Determine the [x, y] coordinate at the center of the cell enclosing the given text.  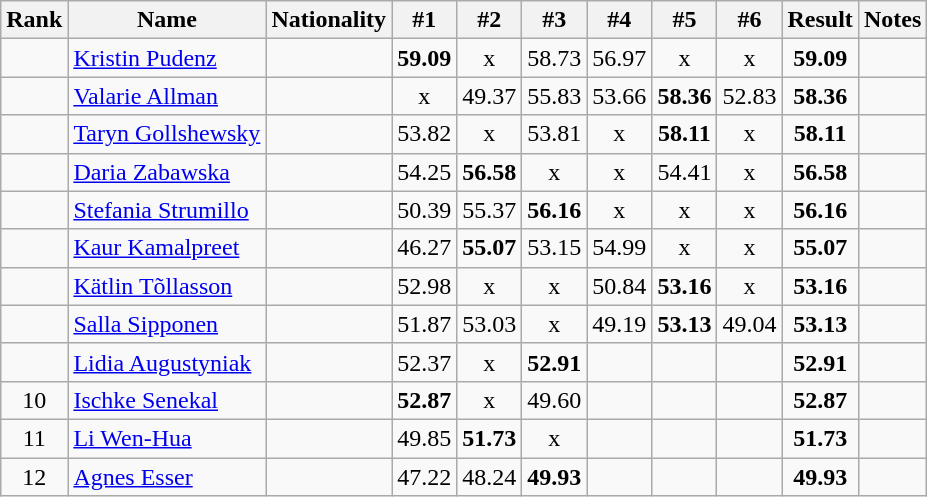
Result [820, 20]
Stefania Strumillo [167, 210]
54.25 [424, 172]
52.37 [424, 362]
55.37 [490, 210]
53.03 [490, 324]
Agnes Esser [167, 477]
Nationality [329, 20]
Li Wen-Hua [167, 438]
54.41 [684, 172]
#6 [750, 20]
Taryn Gollshewsky [167, 134]
50.39 [424, 210]
Valarie Allman [167, 96]
53.81 [554, 134]
55.83 [554, 96]
Salla Sipponen [167, 324]
Rank [34, 20]
53.66 [620, 96]
52.98 [424, 286]
49.85 [424, 438]
Notes [892, 20]
53.82 [424, 134]
Name [167, 20]
Kaur Kamalpreet [167, 248]
50.84 [620, 286]
#5 [684, 20]
58.73 [554, 58]
Ischke Senekal [167, 400]
49.60 [554, 400]
52.83 [750, 96]
49.37 [490, 96]
Kristin Pudenz [167, 58]
Daria Zabawska [167, 172]
56.97 [620, 58]
54.99 [620, 248]
11 [34, 438]
49.04 [750, 324]
46.27 [424, 248]
Kätlin Tõllasson [167, 286]
#4 [620, 20]
10 [34, 400]
#2 [490, 20]
#1 [424, 20]
51.87 [424, 324]
53.15 [554, 248]
12 [34, 477]
Lidia Augustyniak [167, 362]
47.22 [424, 477]
49.19 [620, 324]
#3 [554, 20]
48.24 [490, 477]
